Return [X, Y] of the center of cell containing provided text 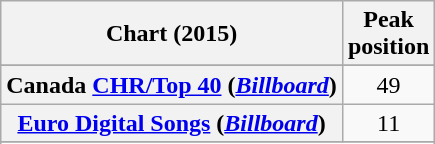
49 [388, 85]
Canada CHR/Top 40 (Billboard) [172, 85]
11 [388, 123]
Euro Digital Songs (Billboard) [172, 123]
Peakposition [388, 34]
Chart (2015) [172, 34]
